Pinpoint the cell where the given text exists, returning its (x, y) midpoint coordinate. 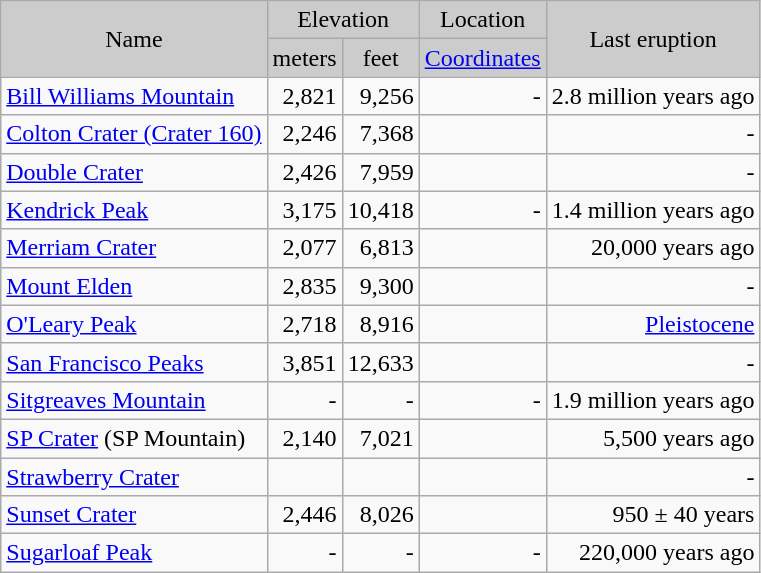
9,300 (380, 286)
Sugarloaf Peak (134, 553)
Double Crater (134, 172)
Last eruption (653, 39)
meters (304, 58)
2,718 (304, 324)
Kendrick Peak (134, 210)
Sitgreaves Mountain (134, 400)
20,000 years ago (653, 248)
8,026 (380, 515)
1.9 million years ago (653, 400)
1.4 million years ago (653, 210)
2,426 (304, 172)
2,835 (304, 286)
Location (482, 20)
Mount Elden (134, 286)
2,446 (304, 515)
Sunset Crater (134, 515)
6,813 (380, 248)
2.8 million years ago (653, 96)
Colton Crater (Crater 160) (134, 134)
2,140 (304, 438)
7,021 (380, 438)
feet (380, 58)
Bill Williams Mountain (134, 96)
7,959 (380, 172)
8,916 (380, 324)
2,077 (304, 248)
10,418 (380, 210)
220,000 years ago (653, 553)
Strawberry Crater (134, 477)
San Francisco Peaks (134, 362)
Elevation (343, 20)
Merriam Crater (134, 248)
3,175 (304, 210)
2,821 (304, 96)
Name (134, 39)
2,246 (304, 134)
12,633 (380, 362)
7,368 (380, 134)
9,256 (380, 96)
O'Leary Peak (134, 324)
3,851 (304, 362)
5,500 years ago (653, 438)
SP Crater (SP Mountain) (134, 438)
Coordinates (482, 58)
950 ± 40 years (653, 515)
Pleistocene (653, 324)
